Scan for the cell matching the given text and deliver its [x, y] coordinate at center. 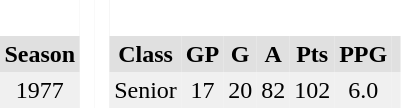
G [240, 54]
82 [274, 90]
PPG [364, 54]
Senior [146, 90]
20 [240, 90]
1977 [40, 90]
Season [40, 54]
A [274, 54]
Pts [312, 54]
Class [146, 54]
6.0 [364, 90]
102 [312, 90]
GP [202, 54]
17 [202, 90]
